Pinpoint the cell where the given text exists, returning its (X, Y) midpoint coordinate. 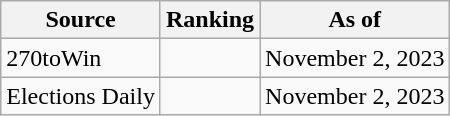
Source (81, 20)
270toWin (81, 58)
As of (355, 20)
Elections Daily (81, 96)
Ranking (210, 20)
